From the cell containing the given text, extract its center point as (X, Y) coordinate. 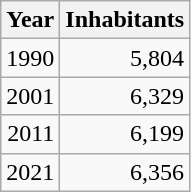
Year (30, 20)
Inhabitants (125, 20)
2001 (30, 96)
2011 (30, 134)
1990 (30, 58)
6,199 (125, 134)
6,329 (125, 96)
2021 (30, 172)
5,804 (125, 58)
6,356 (125, 172)
